Locate the cell with the specified text and output its [X, Y] center coordinate. 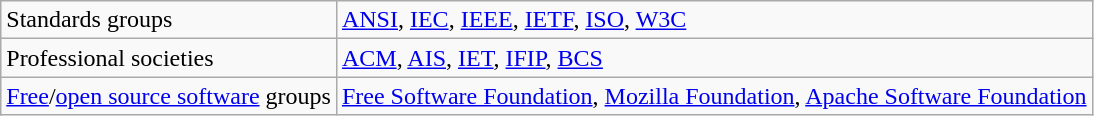
Free/open source software groups [169, 96]
Free Software Foundation, Mozilla Foundation, Apache Software Foundation [714, 96]
Professional societies [169, 58]
Standards groups [169, 20]
ACM, AIS, IET, IFIP, BCS [714, 58]
ANSI, IEC, IEEE, IETF, ISO, W3C [714, 20]
